Provide the [x, y] coordinate of the cell's center where the given text is located.  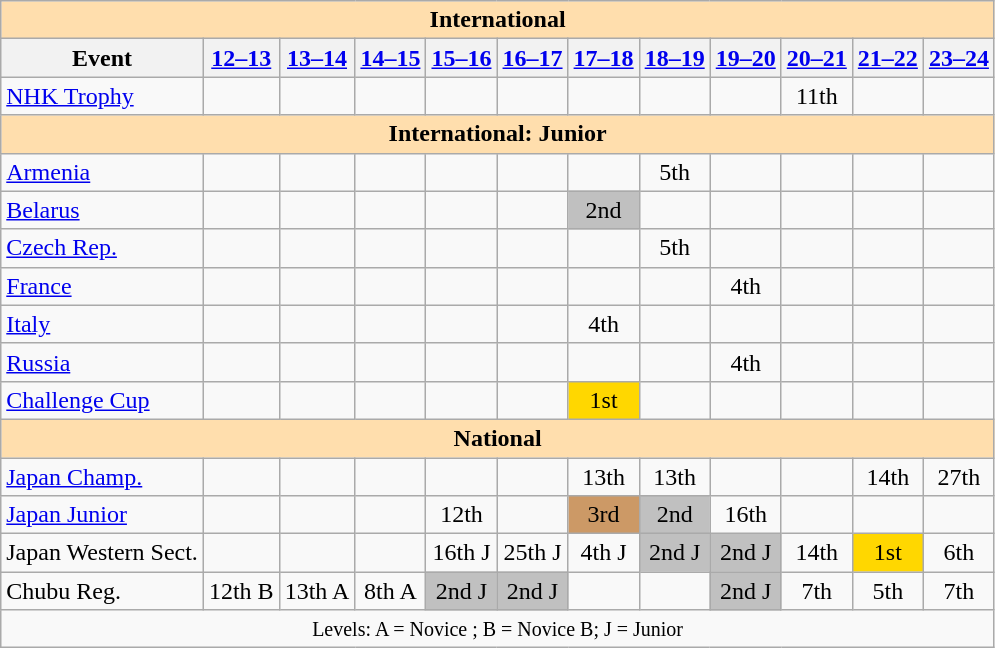
Event [102, 58]
8th A [390, 591]
Levels: A = Novice ; B = Novice B; J = Junior [498, 629]
23–24 [958, 58]
20–21 [816, 58]
16th J [462, 553]
Belarus [102, 210]
Italy [102, 324]
17–18 [604, 58]
Chubu Reg. [102, 591]
NHK Trophy [102, 96]
11th [816, 96]
National [498, 438]
Japan Junior [102, 515]
Czech Rep. [102, 248]
14–15 [390, 58]
France [102, 286]
25th J [532, 553]
16–17 [532, 58]
27th [958, 477]
13th A [317, 591]
16th [746, 515]
19–20 [746, 58]
21–22 [888, 58]
Japan Western Sect. [102, 553]
Challenge Cup [102, 400]
Japan Champ. [102, 477]
12–13 [241, 58]
4th J [604, 553]
12th B [241, 591]
Russia [102, 362]
6th [958, 553]
Armenia [102, 172]
3rd [604, 515]
International [498, 20]
13–14 [317, 58]
15–16 [462, 58]
18–19 [674, 58]
International: Junior [498, 134]
12th [462, 515]
